Return the [X, Y] coordinate for the center point of the cell that contains the specified text.  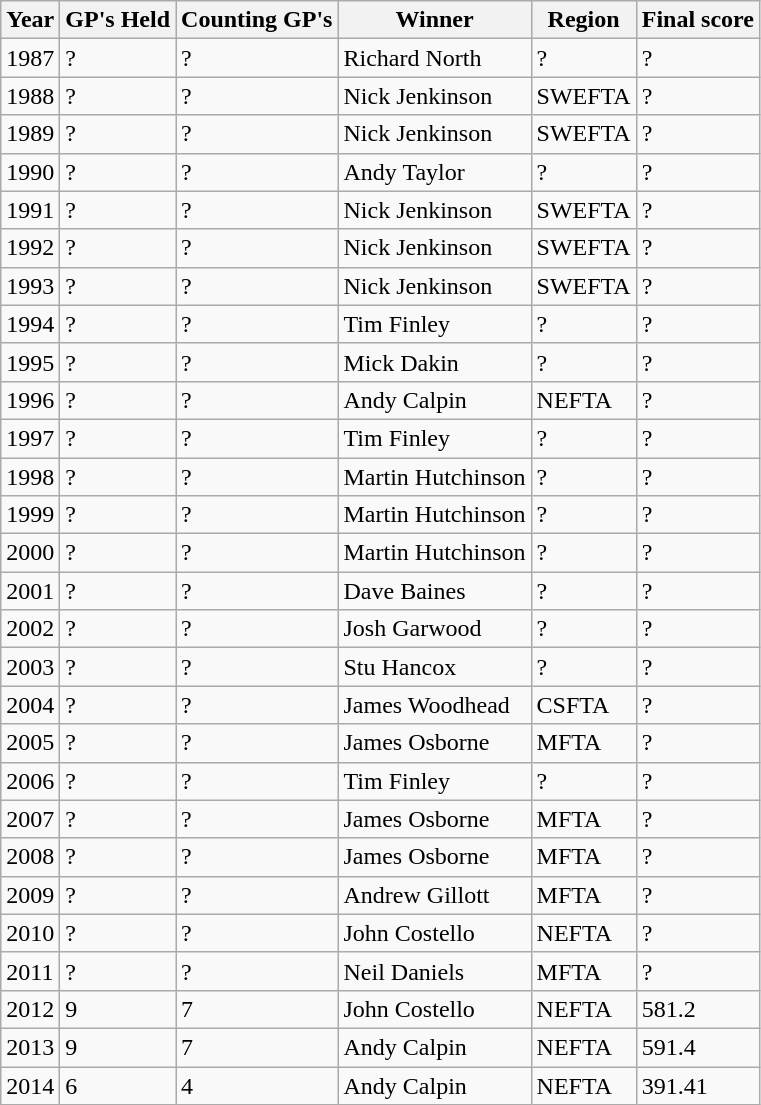
1987 [30, 58]
2014 [30, 1085]
CSFTA [584, 705]
Josh Garwood [434, 629]
2007 [30, 819]
Andrew Gillott [434, 895]
6 [118, 1085]
2012 [30, 1009]
James Woodhead [434, 705]
Dave Baines [434, 591]
Mick Dakin [434, 362]
1999 [30, 515]
2005 [30, 743]
1997 [30, 438]
Winner [434, 20]
2008 [30, 857]
2009 [30, 895]
1994 [30, 324]
1995 [30, 362]
Region [584, 20]
GP's Held [118, 20]
2002 [30, 629]
4 [257, 1085]
1998 [30, 477]
1993 [30, 286]
1989 [30, 134]
1988 [30, 96]
2001 [30, 591]
Andy Taylor [434, 172]
591.4 [698, 1047]
1990 [30, 172]
2003 [30, 667]
2000 [30, 553]
Final score [698, 20]
1992 [30, 248]
Neil Daniels [434, 971]
391.41 [698, 1085]
2010 [30, 933]
2013 [30, 1047]
581.2 [698, 1009]
2006 [30, 781]
2011 [30, 971]
Counting GP's [257, 20]
1996 [30, 400]
1991 [30, 210]
Stu Hancox [434, 667]
Year [30, 20]
Richard North [434, 58]
2004 [30, 705]
